Identify which cell holds the provided text, then report its (x, y) central coordinate. 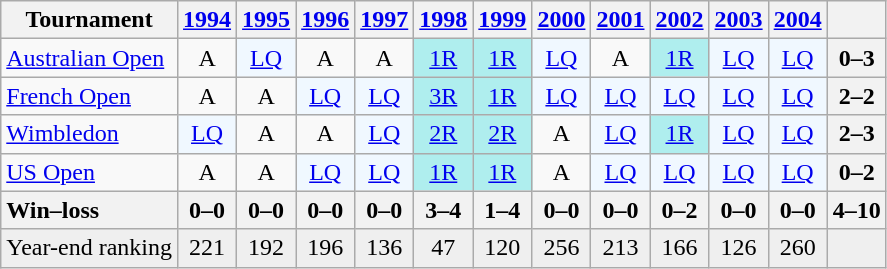
2000 (562, 20)
2004 (798, 20)
2002 (680, 20)
Year-end ranking (90, 248)
1998 (444, 20)
213 (620, 248)
1997 (384, 20)
221 (208, 248)
Tournament (90, 20)
1994 (208, 20)
196 (326, 248)
126 (738, 248)
2003 (738, 20)
Wimbledon (90, 134)
3R (444, 96)
2–3 (856, 134)
US Open (90, 172)
1995 (266, 20)
256 (562, 248)
120 (502, 248)
47 (444, 248)
3–4 (444, 210)
0–3 (856, 58)
1–4 (502, 210)
Win–loss (90, 210)
260 (798, 248)
1996 (326, 20)
136 (384, 248)
166 (680, 248)
Australian Open (90, 58)
French Open (90, 96)
2001 (620, 20)
1999 (502, 20)
2–2 (856, 96)
192 (266, 248)
4–10 (856, 210)
